Scan for the cell matching the given text and deliver its (X, Y) coordinate at center. 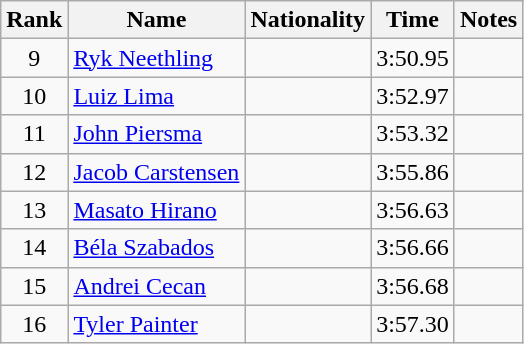
Tyler Painter (156, 324)
Ryk Neethling (156, 58)
10 (34, 96)
12 (34, 172)
3:50.95 (413, 58)
3:53.32 (413, 134)
3:55.86 (413, 172)
11 (34, 134)
Andrei Cecan (156, 286)
14 (34, 248)
Luiz Lima (156, 96)
3:56.63 (413, 210)
3:56.68 (413, 286)
Name (156, 20)
9 (34, 58)
John Piersma (156, 134)
Jacob Carstensen (156, 172)
3:52.97 (413, 96)
Notes (488, 20)
Time (413, 20)
15 (34, 286)
3:57.30 (413, 324)
Béla Szabados (156, 248)
Nationality (308, 20)
3:56.66 (413, 248)
16 (34, 324)
Rank (34, 20)
Masato Hirano (156, 210)
13 (34, 210)
